Output the (x, y) coordinate of the center of the cell containing the given text.  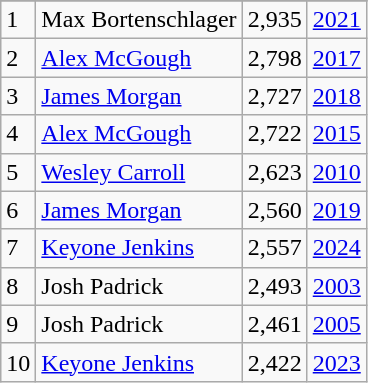
2,623 (274, 172)
6 (18, 210)
2,722 (274, 134)
4 (18, 134)
2017 (336, 58)
2010 (336, 172)
2,461 (274, 324)
2005 (336, 324)
7 (18, 248)
2,493 (274, 286)
Max Bortenschlager (139, 20)
8 (18, 286)
2003 (336, 286)
10 (18, 362)
2,422 (274, 362)
2024 (336, 248)
5 (18, 172)
2,560 (274, 210)
2,935 (274, 20)
2023 (336, 362)
9 (18, 324)
2019 (336, 210)
1 (18, 20)
2,798 (274, 58)
3 (18, 96)
2,727 (274, 96)
2015 (336, 134)
2 (18, 58)
Wesley Carroll (139, 172)
2,557 (274, 248)
2021 (336, 20)
2018 (336, 96)
